For the text-containing cell, return its midpoint in (X, Y) coordinate format. 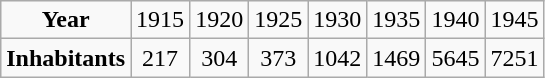
1469 (396, 58)
Year (66, 20)
1920 (220, 20)
7251 (514, 58)
5645 (456, 58)
1930 (338, 20)
1940 (456, 20)
373 (278, 58)
1915 (160, 20)
1945 (514, 20)
Inhabitants (66, 58)
304 (220, 58)
1925 (278, 20)
1042 (338, 58)
217 (160, 58)
1935 (396, 20)
